Search for the cell housing the specified text and yield its [x, y] center coordinate. 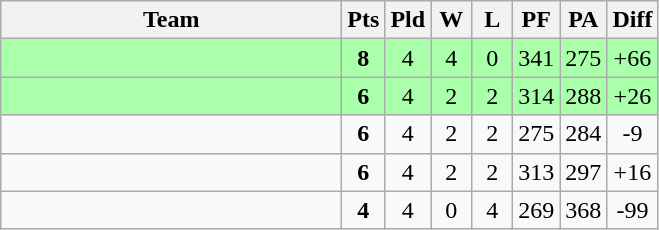
-9 [632, 134]
L [492, 20]
-99 [632, 210]
Pld [408, 20]
269 [536, 210]
8 [364, 58]
Pts [364, 20]
341 [536, 58]
+66 [632, 58]
284 [584, 134]
Diff [632, 20]
314 [536, 96]
368 [584, 210]
W [452, 20]
PF [536, 20]
297 [584, 172]
313 [536, 172]
+26 [632, 96]
+16 [632, 172]
288 [584, 96]
Team [172, 20]
PA [584, 20]
